Provide the [X, Y] coordinate of the cell's center where the given text is located.  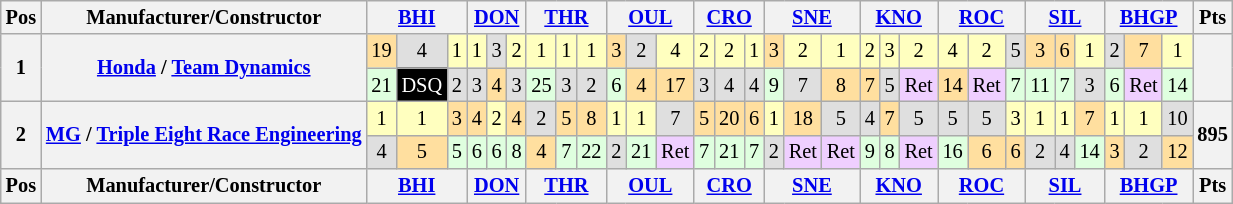
22 [591, 152]
18 [803, 118]
19 [382, 51]
DSQ [422, 85]
17 [675, 85]
11 [1040, 85]
25 [541, 85]
MG / Triple Eight Race Engineering [204, 134]
20 [729, 118]
Honda / Team Dynamics [204, 68]
895 [1213, 134]
16 [953, 152]
10 [1177, 118]
12 [1177, 152]
